Return the [x, y] coordinate for the center point of the cell that contains the specified text.  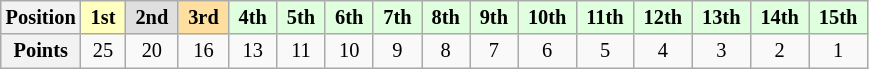
5 [604, 51]
7 [494, 51]
2nd [152, 17]
Position [41, 17]
4 [663, 51]
Points [41, 51]
15th [838, 17]
10th [547, 17]
8 [446, 51]
7th [397, 17]
2 [779, 51]
11 [301, 51]
6 [547, 51]
16 [203, 51]
9th [494, 17]
13 [253, 51]
10 [349, 51]
3 [721, 51]
13th [721, 17]
6th [349, 17]
8th [446, 17]
3rd [203, 17]
20 [152, 51]
5th [301, 17]
14th [779, 17]
12th [663, 17]
9 [397, 51]
25 [104, 51]
11th [604, 17]
1st [104, 17]
4th [253, 17]
1 [838, 51]
